Provide the [x, y] coordinate of the cell's center where the given text is located.  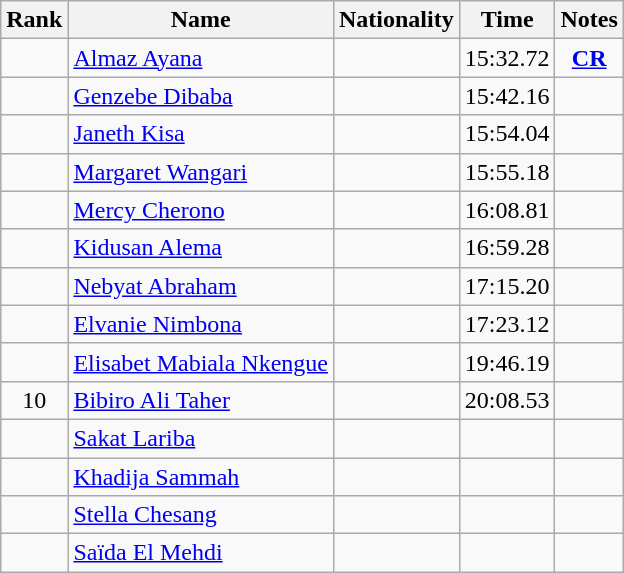
Bibiro Ali Taher [201, 400]
Khadija Sammah [201, 477]
Janeth Kisa [201, 134]
17:15.20 [507, 286]
16:59.28 [507, 248]
CR [589, 58]
Almaz Ayana [201, 58]
15:32.72 [507, 58]
15:42.16 [507, 96]
16:08.81 [507, 210]
Nebyat Abraham [201, 286]
Kidusan Alema [201, 248]
Margaret Wangari [201, 172]
Name [201, 20]
Mercy Cherono [201, 210]
10 [34, 400]
Elisabet Mabiala Nkengue [201, 362]
Rank [34, 20]
20:08.53 [507, 400]
17:23.12 [507, 324]
Stella Chesang [201, 515]
Elvanie Nimbona [201, 324]
Saïda El Mehdi [201, 553]
15:54.04 [507, 134]
Sakat Lariba [201, 438]
Nationality [396, 20]
15:55.18 [507, 172]
Notes [589, 20]
19:46.19 [507, 362]
Time [507, 20]
Genzebe Dibaba [201, 96]
